From the cell containing the given text, extract its center point as [x, y] coordinate. 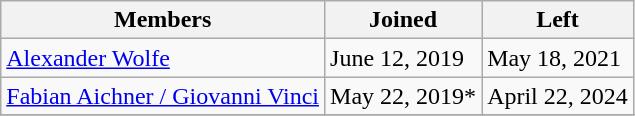
June 12, 2019 [404, 58]
Members [163, 20]
April 22, 2024 [558, 96]
May 18, 2021 [558, 58]
Alexander Wolfe [163, 58]
Fabian Aichner / Giovanni Vinci [163, 96]
May 22, 2019* [404, 96]
Left [558, 20]
Joined [404, 20]
